Scan for the cell matching the given text and deliver its [x, y] coordinate at center. 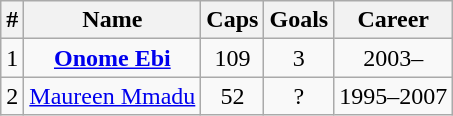
Name [112, 20]
2 [12, 96]
Career [394, 20]
3 [299, 58]
? [299, 96]
52 [232, 96]
Onome Ebi [112, 58]
109 [232, 58]
# [12, 20]
1 [12, 58]
Caps [232, 20]
1995–2007 [394, 96]
Maureen Mmadu [112, 96]
Goals [299, 20]
2003– [394, 58]
